Return [x, y] of the center of cell containing provided text 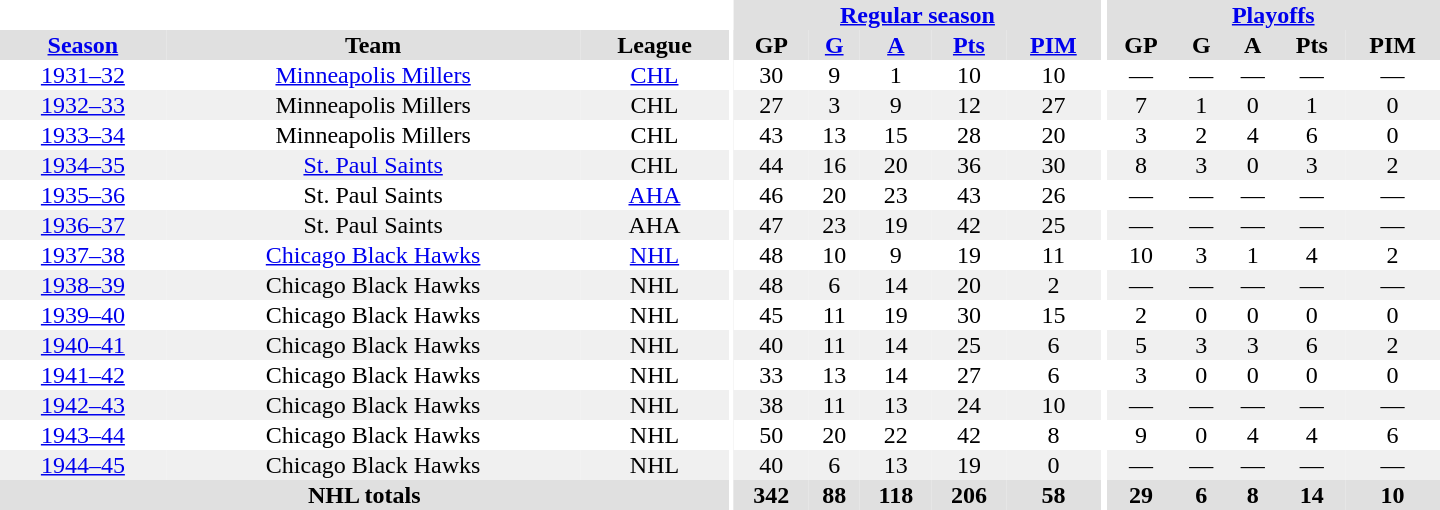
1937–38 [83, 255]
1935–36 [83, 195]
26 [1054, 195]
1942–43 [83, 405]
45 [771, 315]
38 [771, 405]
1933–34 [83, 135]
1936–37 [83, 225]
12 [969, 105]
50 [771, 435]
28 [969, 135]
1941–42 [83, 375]
1944–45 [83, 465]
Playoffs [1273, 15]
Season [83, 45]
1939–40 [83, 315]
1943–44 [83, 435]
29 [1140, 495]
Team [374, 45]
1934–35 [83, 165]
22 [896, 435]
33 [771, 375]
342 [771, 495]
24 [969, 405]
1938–39 [83, 285]
1940–41 [83, 345]
118 [896, 495]
League [654, 45]
44 [771, 165]
16 [834, 165]
36 [969, 165]
206 [969, 495]
46 [771, 195]
5 [1140, 345]
88 [834, 495]
7 [1140, 105]
NHL totals [364, 495]
1931–32 [83, 75]
58 [1054, 495]
47 [771, 225]
1932–33 [83, 105]
Regular season [918, 15]
